Find where the given text appears and provide that cell's center as [x, y] coordinate. 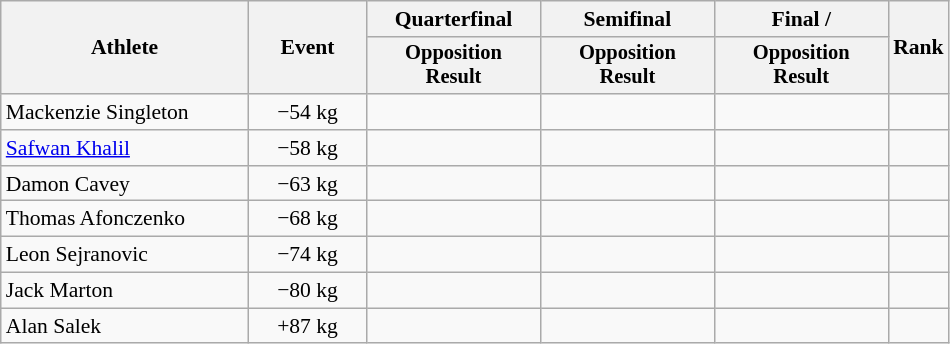
+87 kg [307, 326]
−54 kg [307, 112]
−58 kg [307, 148]
−63 kg [307, 184]
Thomas Afonczenko [125, 219]
Rank [918, 48]
Athlete [125, 48]
−68 kg [307, 219]
Safwan Khalil [125, 148]
−80 kg [307, 291]
Quarterfinal [454, 19]
Leon Sejranovic [125, 255]
Damon Cavey [125, 184]
Jack Marton [125, 291]
−74 kg [307, 255]
Event [307, 48]
Semifinal [627, 19]
Final / [801, 19]
Mackenzie Singleton [125, 112]
Alan Salek [125, 326]
